Return (x, y) of the center of cell containing provided text 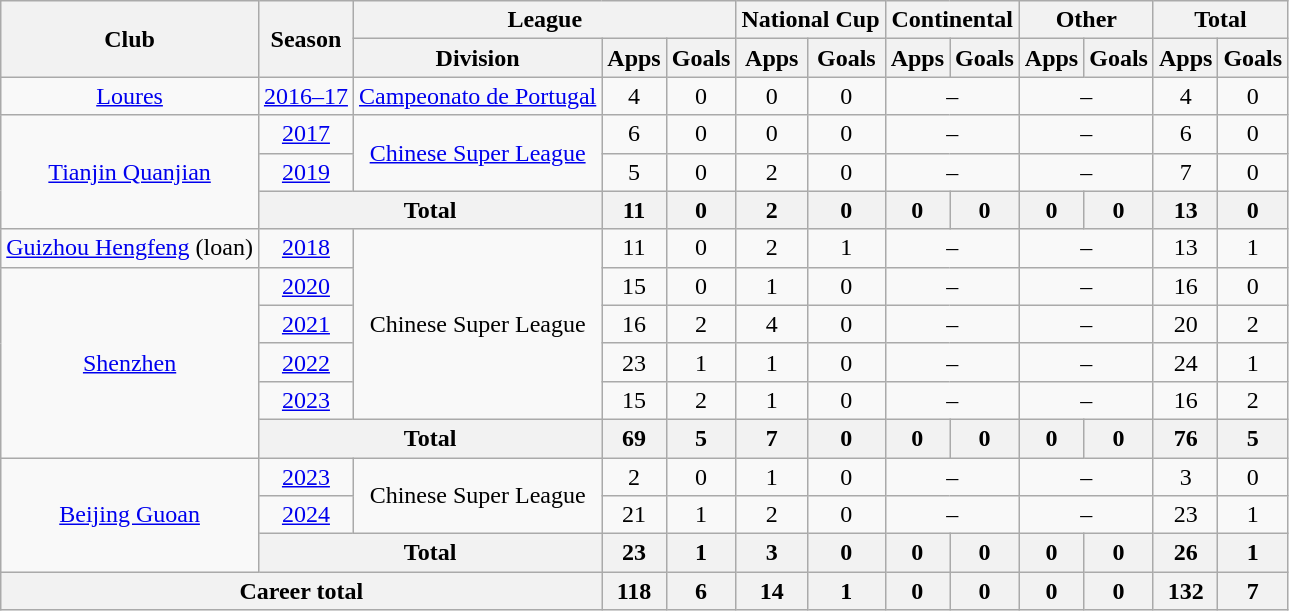
20 (1185, 324)
69 (634, 438)
National Cup (810, 20)
Club (130, 39)
2021 (306, 324)
26 (1185, 553)
Campeonato de Portugal (477, 96)
Beijing Guoan (130, 515)
Shenzhen (130, 362)
Loures (130, 96)
2018 (306, 248)
2022 (306, 362)
2020 (306, 286)
76 (1185, 438)
Continental (952, 20)
Guizhou Hengfeng (loan) (130, 248)
2016–17 (306, 96)
League (544, 20)
132 (1185, 591)
118 (634, 591)
2017 (306, 134)
Career total (302, 591)
24 (1185, 362)
Tianjin Quanjian (130, 172)
2019 (306, 172)
21 (634, 515)
2024 (306, 515)
Other (1086, 20)
Season (306, 39)
14 (772, 591)
Division (477, 58)
